For the text-containing cell, return its midpoint in (X, Y) coordinate format. 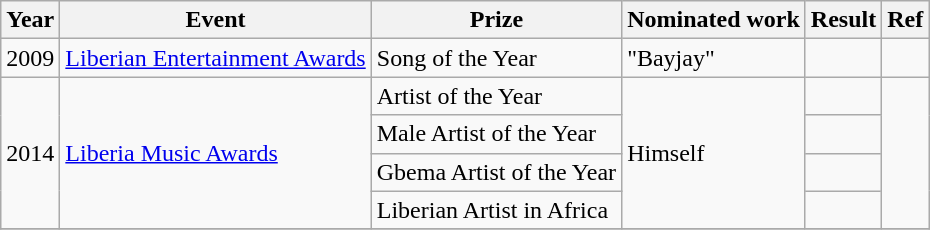
Liberian Entertainment Awards (216, 58)
Event (216, 20)
Male Artist of the Year (496, 134)
Result (843, 20)
Song of the Year (496, 58)
"Bayjay" (714, 58)
Liberian Artist in Africa (496, 210)
2009 (30, 58)
Nominated work (714, 20)
Gbema Artist of the Year (496, 172)
Ref (906, 20)
Prize (496, 20)
Artist of the Year (496, 96)
Liberia Music Awards (216, 153)
Himself (714, 153)
Year (30, 20)
2014 (30, 153)
